Detect which cell encompasses the target text, then output its (X, Y) center coordinate. 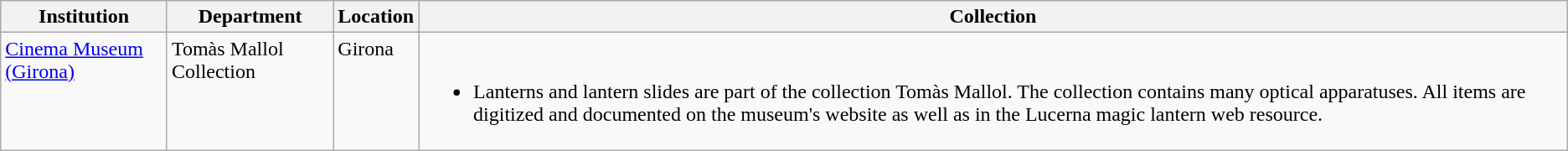
Cinema Museum (Girona) (84, 91)
Collection (993, 17)
Institution (84, 17)
Location (376, 17)
Tomàs Mallol Collection (250, 91)
Department (250, 17)
Girona (376, 91)
